Determine the (x, y) coordinate at the center of the cell enclosing the given text.  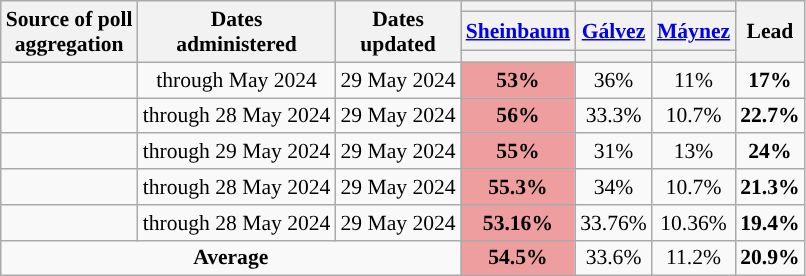
56% (518, 116)
Average (231, 258)
10.36% (694, 223)
36% (614, 80)
Datesadministered (237, 32)
33.6% (614, 258)
53% (518, 80)
20.9% (770, 258)
11% (694, 80)
54.5% (518, 258)
17% (770, 80)
Gálvez (614, 32)
Source of pollaggregation (70, 32)
Lead (770, 32)
33.76% (614, 223)
Datesupdated (398, 32)
22.7% (770, 116)
Sheinbaum (518, 32)
through May 2024 (237, 80)
55% (518, 152)
53.16% (518, 223)
34% (614, 187)
24% (770, 152)
21.3% (770, 187)
19.4% (770, 223)
Máynez (694, 32)
13% (694, 152)
33.3% (614, 116)
11.2% (694, 258)
31% (614, 152)
through 29 May 2024 (237, 152)
55.3% (518, 187)
